For the text-containing cell, return its midpoint in (X, Y) coordinate format. 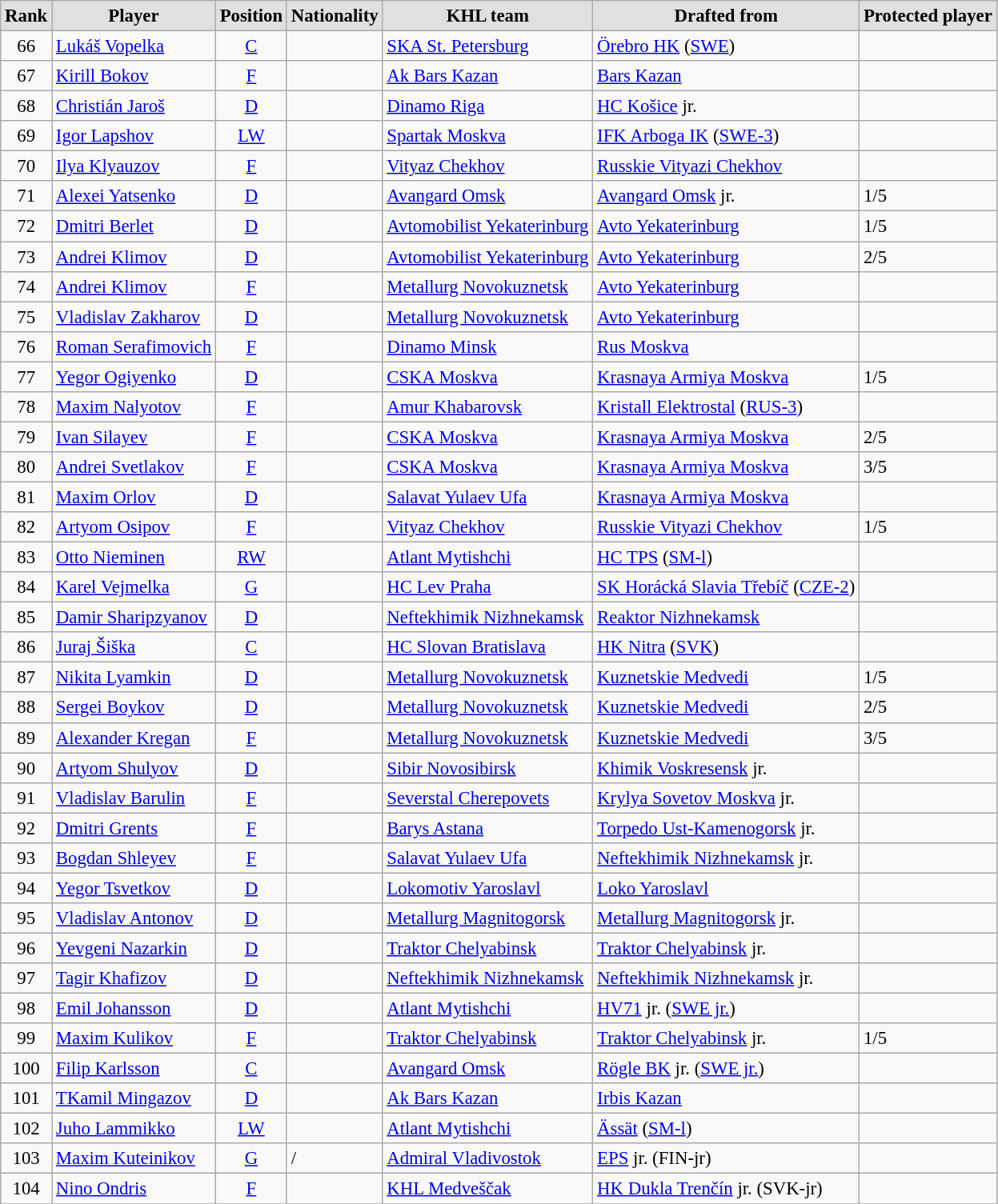
Andrei Svetlakov (134, 467)
Kirill Bokov (134, 76)
Lukáš Vopelka (134, 46)
Yevgeni Nazarkin (134, 948)
Position (251, 16)
Tagir Khafizov (134, 978)
/ (335, 1159)
Khimik Voskresensk jr. (727, 768)
84 (26, 587)
Protected player (928, 16)
Igor Lapshov (134, 136)
Spartak Moskva (488, 136)
Damir Sharipzyanov (134, 618)
Krylya Sovetov Moskva jr. (727, 798)
Barys Astana (488, 828)
IFK Arboga IK (SWE-3) (727, 136)
103 (26, 1159)
Rögle BK jr. (SWE jr.) (727, 1069)
Drafted from (727, 16)
70 (26, 166)
Artyom Shulyov (134, 768)
Emil Johansson (134, 1009)
93 (26, 858)
71 (26, 196)
Vladislav Barulin (134, 798)
Player (134, 16)
Metallurg Magnitogorsk jr. (727, 918)
67 (26, 76)
HK Nitra (SVK) (727, 647)
79 (26, 437)
Karel Vejmelka (134, 587)
Torpedo Ust-Kamenogorsk jr. (727, 828)
SKA St. Petersburg (488, 46)
HC Slovan Bratislava (488, 647)
80 (26, 467)
91 (26, 798)
Yegor Tsvetkov (134, 888)
86 (26, 647)
90 (26, 768)
Dmitri Grents (134, 828)
Rank (26, 16)
Juraj Šiška (134, 647)
101 (26, 1098)
94 (26, 888)
73 (26, 257)
Yegor Ogiyenko (134, 377)
Alexander Kregan (134, 738)
Sergei Boykov (134, 708)
Maxim Nalyotov (134, 407)
83 (26, 558)
Vladislav Antonov (134, 918)
76 (26, 346)
SK Horácká Slavia Třebíč (CZE-2) (727, 587)
Bogdan Shleyev (134, 858)
77 (26, 377)
Maxim Orlov (134, 497)
Rus Moskva (727, 346)
HV71 jr. (SWE jr.) (727, 1009)
81 (26, 497)
KHL team (488, 16)
Dinamo Minsk (488, 346)
Lokomotiv Yaroslavl (488, 888)
Nino Ondris (134, 1189)
88 (26, 708)
Nikita Lyamkin (134, 678)
Christián Jaroš (134, 106)
HC Košice jr. (727, 106)
Avangard Omsk jr. (727, 196)
HC Lev Praha (488, 587)
74 (26, 286)
Maxim Kuteinikov (134, 1159)
69 (26, 136)
Admiral Vladivostok (488, 1159)
Metallurg Magnitogorsk (488, 918)
Irbis Kazan (727, 1098)
Nationality (335, 16)
97 (26, 978)
66 (26, 46)
Ilya Klyauzov (134, 166)
Reaktor Nizhnekamsk (727, 618)
KHL Medveščak (488, 1189)
EPS jr. (FIN-jr) (727, 1159)
Juho Lammikko (134, 1129)
Dmitri Berlet (134, 226)
92 (26, 828)
TKamil Mingazov (134, 1098)
Kristall Elektrostal (RUS-3) (727, 407)
Ässät (SM-l) (727, 1129)
96 (26, 948)
95 (26, 918)
104 (26, 1189)
87 (26, 678)
78 (26, 407)
Dinamo Riga (488, 106)
82 (26, 527)
Roman Serafimovich (134, 346)
Severstal Cherepovets (488, 798)
Örebro HK (SWE) (727, 46)
RW (251, 558)
Alexei Yatsenko (134, 196)
Bars Kazan (727, 76)
85 (26, 618)
Amur Khabarovsk (488, 407)
Loko Yaroslavl (727, 888)
98 (26, 1009)
HC TPS (SM-l) (727, 558)
Ivan Silayev (134, 437)
Artyom Osipov (134, 527)
Otto Nieminen (134, 558)
89 (26, 738)
68 (26, 106)
Maxim Kulikov (134, 1038)
Vladislav Zakharov (134, 317)
102 (26, 1129)
75 (26, 317)
99 (26, 1038)
Filip Karlsson (134, 1069)
100 (26, 1069)
72 (26, 226)
HK Dukla Trenčín jr. (SVK-jr) (727, 1189)
Sibir Novosibirsk (488, 768)
